Output the (X, Y) coordinate of the center of the cell containing the given text.  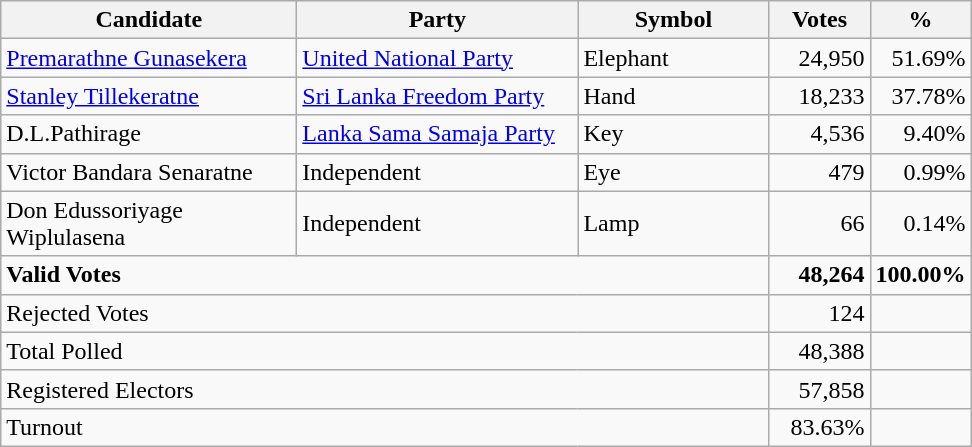
100.00% (920, 275)
Hand (674, 96)
9.40% (920, 134)
Key (674, 134)
Rejected Votes (385, 313)
Turnout (385, 427)
18,233 (820, 96)
United National Party (438, 58)
Votes (820, 20)
48,388 (820, 351)
Premarathne Gunasekera (149, 58)
66 (820, 224)
Eye (674, 172)
Sri Lanka Freedom Party (438, 96)
Party (438, 20)
% (920, 20)
37.78% (920, 96)
124 (820, 313)
48,264 (820, 275)
Total Polled (385, 351)
0.99% (920, 172)
0.14% (920, 224)
57,858 (820, 389)
Registered Electors (385, 389)
4,536 (820, 134)
Stanley Tillekeratne (149, 96)
D.L.Pathirage (149, 134)
Don Edussoriyage Wiplulasena (149, 224)
51.69% (920, 58)
24,950 (820, 58)
Symbol (674, 20)
479 (820, 172)
Victor Bandara Senaratne (149, 172)
83.63% (820, 427)
Valid Votes (385, 275)
Lamp (674, 224)
Elephant (674, 58)
Candidate (149, 20)
Lanka Sama Samaja Party (438, 134)
